Provide the (X, Y) coordinate of the cell's center where the given text is located.  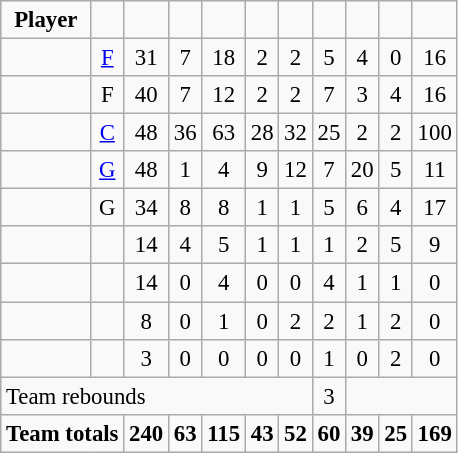
31 (146, 58)
34 (146, 208)
17 (434, 208)
6 (362, 208)
169 (434, 433)
Player (46, 20)
115 (224, 433)
43 (262, 433)
28 (262, 133)
Team totals (62, 433)
36 (186, 133)
20 (362, 170)
52 (296, 433)
100 (434, 133)
40 (146, 95)
Team rebounds (156, 396)
240 (146, 433)
32 (296, 133)
11 (434, 170)
39 (362, 433)
C (108, 133)
60 (328, 433)
18 (224, 58)
